Pinpoint the cell where the given text exists, returning its (x, y) midpoint coordinate. 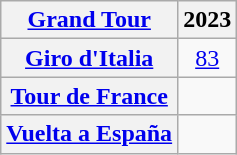
Tour de France (90, 96)
Grand Tour (90, 20)
Vuelta a España (90, 134)
83 (208, 58)
Giro d'Italia (90, 58)
2023 (208, 20)
